Identify which cell holds the provided text, then report its (x, y) central coordinate. 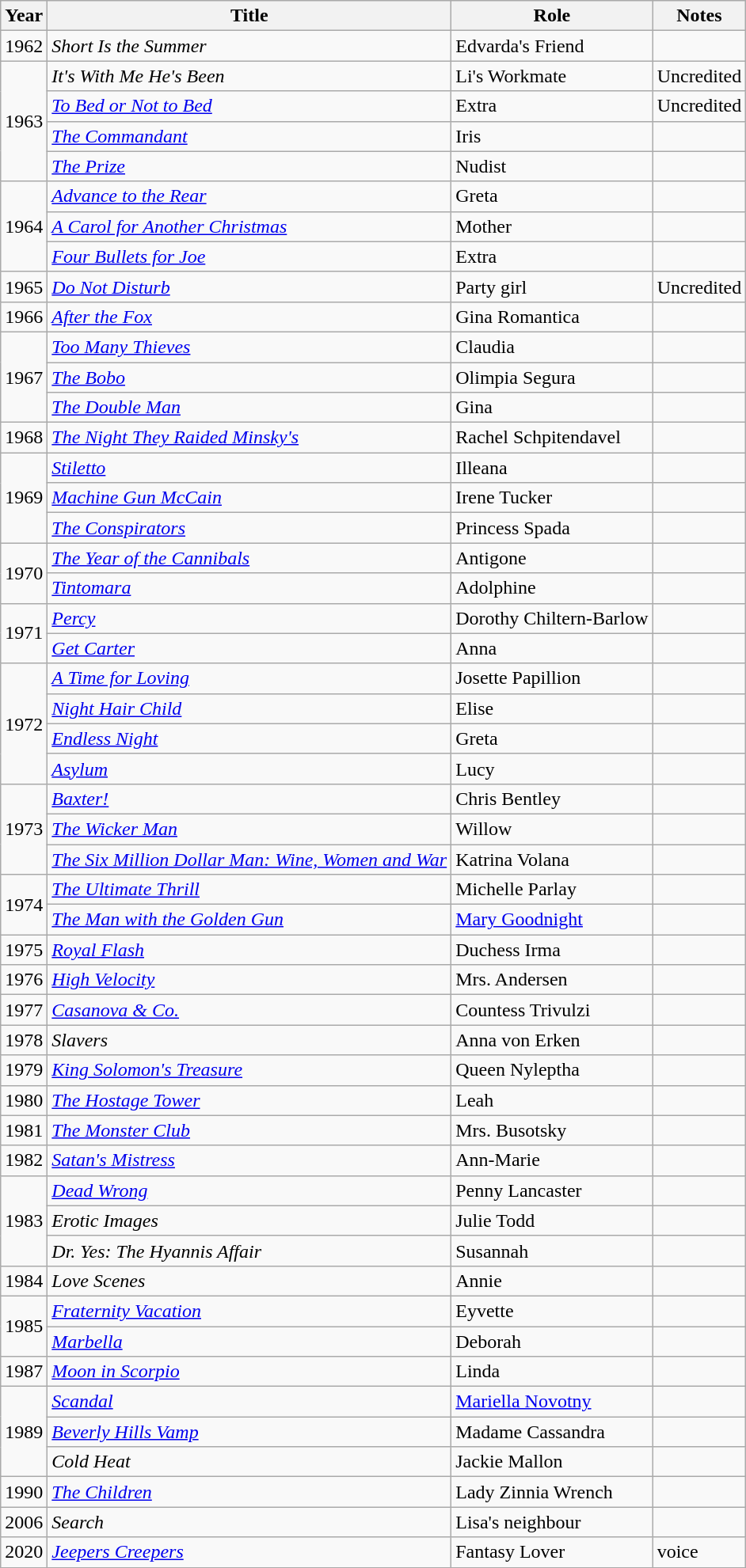
High Velocity (249, 980)
1981 (24, 1130)
The Children (249, 1492)
Stiletto (249, 468)
Queen Nyleptha (552, 1070)
The Conspirators (249, 528)
Ann-Marie (552, 1160)
Claudia (552, 347)
Annie (552, 1281)
Olimpia Segura (552, 378)
Search (249, 1522)
Mrs. Andersen (552, 980)
Deborah (552, 1342)
1979 (24, 1070)
Rachel Schpitendavel (552, 438)
1970 (24, 573)
Four Bullets for Joe (249, 256)
Asylum (249, 769)
Jackie Mallon (552, 1462)
Cold Heat (249, 1462)
The Wicker Man (249, 829)
The Prize (249, 166)
Short Is the Summer (249, 46)
Adolphine (552, 588)
1989 (24, 1432)
Katrina Volana (552, 859)
1968 (24, 438)
1980 (24, 1100)
Fraternity Vacation (249, 1311)
Machine Gun McCain (249, 498)
Notes (699, 16)
1975 (24, 950)
Dead Wrong (249, 1190)
1973 (24, 829)
Satan's Mistress (249, 1160)
Love Scenes (249, 1281)
1969 (24, 498)
Dorothy Chiltern-Barlow (552, 618)
The Six Million Dollar Man: Wine, Women and War (249, 859)
Eyvette (552, 1311)
Marbella (249, 1342)
Gina (552, 408)
Get Carter (249, 648)
Josette Papillion (552, 678)
Willow (552, 829)
Gina Romantica (552, 317)
Percy (249, 618)
Do Not Disturb (249, 287)
The Commandant (249, 136)
Too Many Thieves (249, 347)
1990 (24, 1492)
Royal Flash (249, 950)
Linda (552, 1372)
The Hostage Tower (249, 1100)
Year (24, 16)
1982 (24, 1160)
Penny Lancaster (552, 1190)
The Double Man (249, 408)
1983 (24, 1221)
Leah (552, 1100)
The Ultimate Thrill (249, 890)
Party girl (552, 287)
Tintomara (249, 588)
Night Hair Child (249, 708)
1964 (24, 226)
The Bobo (249, 378)
Slavers (249, 1040)
Michelle Parlay (552, 890)
It's With Me He's Been (249, 76)
1972 (24, 723)
Madame Cassandra (552, 1432)
Iris (552, 136)
Advance to the Rear (249, 196)
Julie Todd (552, 1221)
Scandal (249, 1402)
1987 (24, 1372)
Irene Tucker (552, 498)
The Monster Club (249, 1130)
Moon in Scorpio (249, 1372)
Anna von Erken (552, 1040)
Countess Trivulzi (552, 1010)
Lucy (552, 769)
1985 (24, 1326)
1967 (24, 377)
Susannah (552, 1251)
1976 (24, 980)
Endless Night (249, 738)
Title (249, 16)
Casanova & Co. (249, 1010)
2020 (24, 1552)
Erotic Images (249, 1221)
Dr. Yes: The Hyannis Affair (249, 1251)
Mother (552, 226)
1984 (24, 1281)
Mrs. Busotsky (552, 1130)
1963 (24, 121)
The Man with the Golden Gun (249, 920)
Jeepers Creepers (249, 1552)
Chris Bentley (552, 799)
Antigone (552, 558)
1962 (24, 46)
After the Fox (249, 317)
Anna (552, 648)
Role (552, 16)
King Solomon's Treasure (249, 1070)
Nudist (552, 166)
Beverly Hills Vamp (249, 1432)
1974 (24, 905)
1966 (24, 317)
Lisa's neighbour (552, 1522)
Baxter! (249, 799)
1978 (24, 1040)
Elise (552, 708)
A Carol for Another Christmas (249, 226)
Princess Spada (552, 528)
Duchess Irma (552, 950)
To Bed or Not to Bed (249, 106)
Mary Goodnight (552, 920)
2006 (24, 1522)
Li's Workmate (552, 76)
Lady Zinnia Wrench (552, 1492)
The Year of the Cannibals (249, 558)
Edvarda's Friend (552, 46)
1965 (24, 287)
Fantasy Lover (552, 1552)
Mariella Novotny (552, 1402)
1971 (24, 633)
1977 (24, 1010)
Illeana (552, 468)
A Time for Loving (249, 678)
The Night They Raided Minsky's (249, 438)
voice (699, 1552)
